Search for the cell housing the specified text and yield its [x, y] center coordinate. 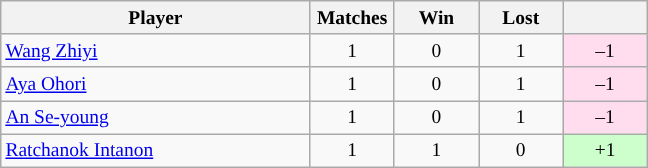
An Se-young [156, 118]
Wang Zhiyi [156, 50]
+1 [605, 150]
Player [156, 18]
Ratchanok Intanon [156, 150]
Lost [521, 18]
Matches [352, 18]
Win [436, 18]
Aya Ohori [156, 84]
